Detect which cell encompasses the target text, then output its [x, y] center coordinate. 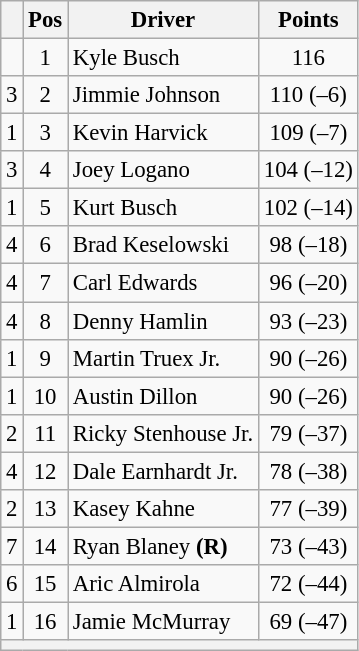
11 [46, 433]
Kyle Busch [164, 58]
Kevin Harvick [164, 133]
78 (–38) [308, 471]
104 (–12) [308, 170]
73 (–43) [308, 546]
Carl Edwards [164, 283]
96 (–20) [308, 283]
Pos [46, 20]
Austin Dillon [164, 396]
Dale Earnhardt Jr. [164, 471]
13 [46, 509]
109 (–7) [308, 133]
10 [46, 396]
16 [46, 621]
Denny Hamlin [164, 321]
69 (–47) [308, 621]
102 (–14) [308, 208]
12 [46, 471]
9 [46, 358]
5 [46, 208]
77 (–39) [308, 509]
Jamie McMurray [164, 621]
Points [308, 20]
Kurt Busch [164, 208]
72 (–44) [308, 584]
Ryan Blaney (R) [164, 546]
98 (–18) [308, 245]
8 [46, 321]
116 [308, 58]
Jimmie Johnson [164, 95]
Joey Logano [164, 170]
110 (–6) [308, 95]
14 [46, 546]
Martin Truex Jr. [164, 358]
Brad Keselowski [164, 245]
Driver [164, 20]
Kasey Kahne [164, 509]
79 (–37) [308, 433]
93 (–23) [308, 321]
Aric Almirola [164, 584]
15 [46, 584]
Ricky Stenhouse Jr. [164, 433]
